Detect which cell encompasses the target text, then output its (x, y) center coordinate. 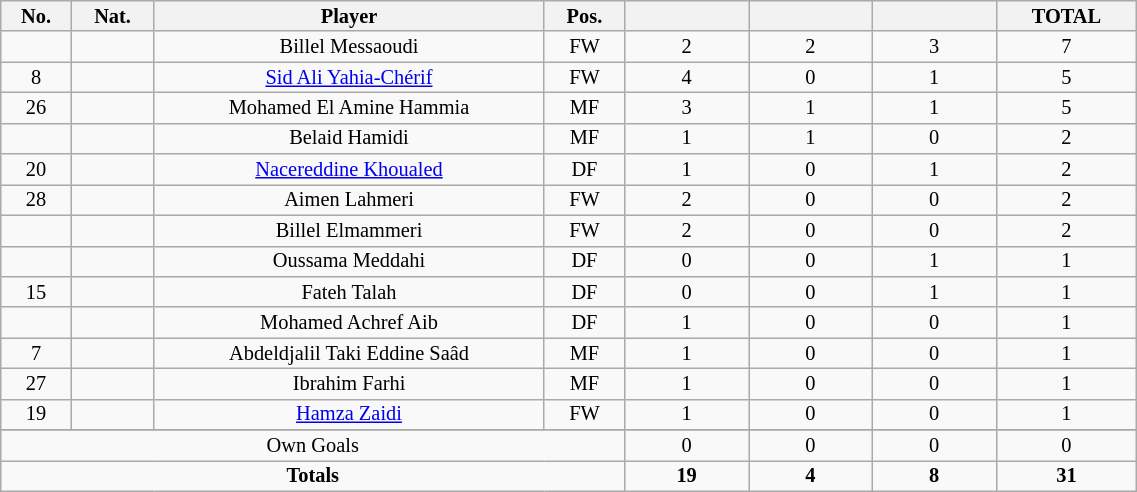
Ibrahim Farhi (349, 384)
Nacereddine Khoualed (349, 170)
Sid Ali Yahia-Chérif (349, 78)
Nat. (112, 16)
31 (1066, 476)
Fateh Talah (349, 292)
Player (349, 16)
Own Goals (313, 446)
No. (36, 16)
28 (36, 200)
15 (36, 292)
Mohamed El Amine Hammia (349, 108)
Aimen Lahmeri (349, 200)
20 (36, 170)
Abdeldjalil Taki Eddine Saâd (349, 354)
Pos. (584, 16)
27 (36, 384)
26 (36, 108)
Belaid Hamidi (349, 138)
Oussama Meddahi (349, 262)
Totals (313, 476)
Hamza Zaidi (349, 414)
Billel Elmammeri (349, 230)
TOTAL (1066, 16)
Billel Messaoudi (349, 46)
Mohamed Achref Aib (349, 322)
